Provide the (X, Y) coordinate of the cell's center where the given text is located.  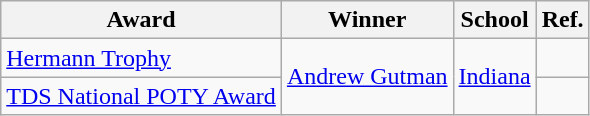
Ref. (562, 20)
Hermann Trophy (142, 58)
Award (142, 20)
Winner (367, 20)
Andrew Gutman (367, 77)
School (494, 20)
Indiana (494, 77)
TDS National POTY Award (142, 96)
